Determine the [X, Y] coordinate at the center of the cell enclosing the given text.  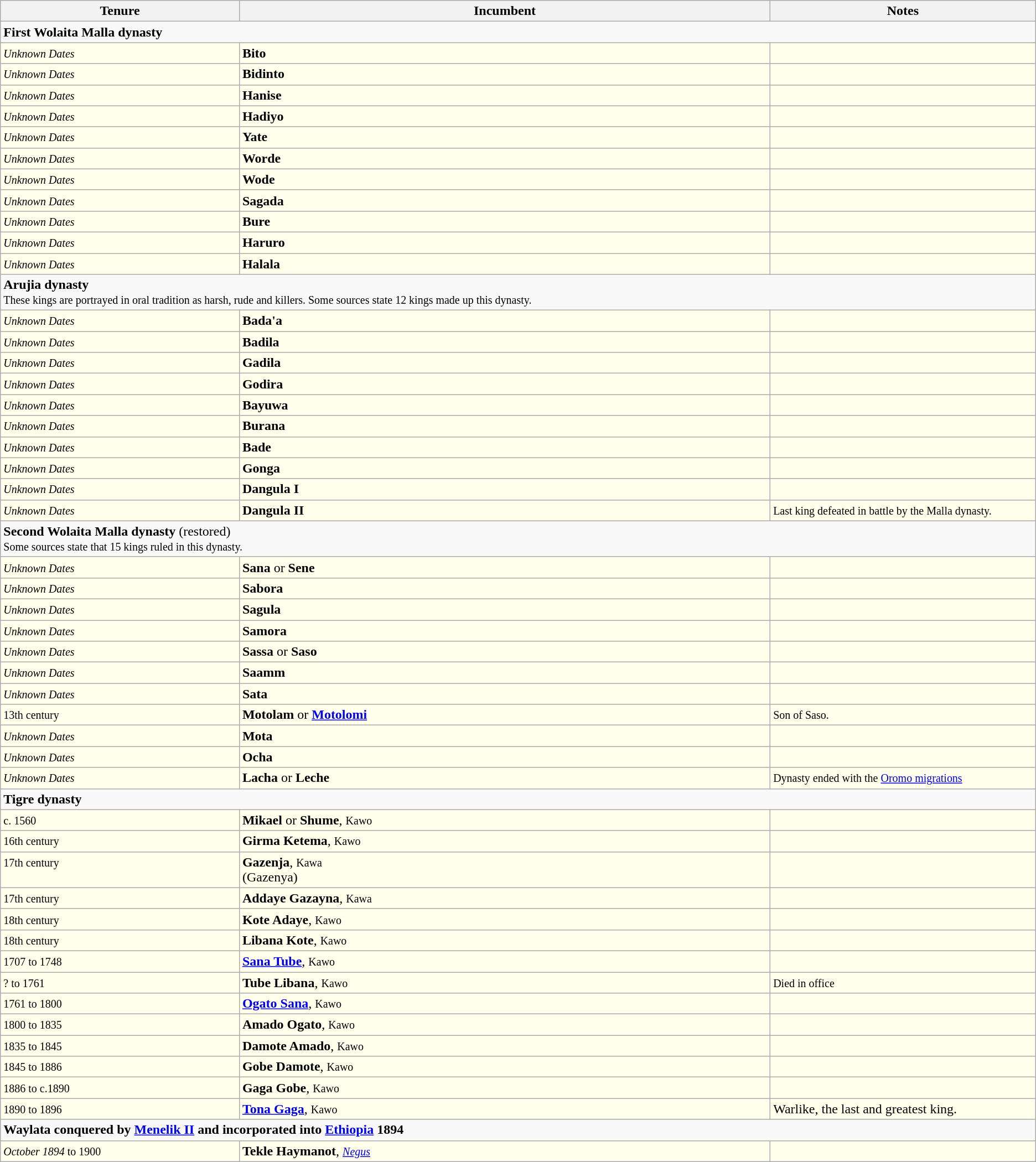
Lacha or Leche [505, 778]
Libana Kote, Kawo [505, 940]
Burana [505, 426]
Haruro [505, 242]
Yate [505, 137]
Tube Libana, Kawo [505, 982]
Godira [505, 384]
Mikael or Shume, Kawo [505, 820]
Died in office [903, 982]
Second Wolaita Malla dynasty (restored)Some sources state that 15 kings ruled in this dynasty. [518, 539]
Worde [505, 158]
Kote Adaye, Kawo [505, 919]
Tona Gaga, Kawo [505, 1109]
Wode [505, 179]
Hanise [505, 95]
Sata [505, 694]
Last king defeated in battle by the Malla dynasty. [903, 510]
Waylata conquered by Menelik II and incorporated into Ethiopia 1894 [518, 1130]
1886 to c.1890 [120, 1088]
16th century [120, 841]
Bure [505, 221]
Amado Ogato, Kawo [505, 1025]
Bade [505, 447]
? to 1761 [120, 982]
Dangula II [505, 510]
Badila [505, 342]
Notes [903, 11]
Damote Amado, Kawo [505, 1046]
Incumbent [505, 11]
Tigre dynasty [518, 799]
First Wolaita Malla dynasty [518, 32]
Bito [505, 53]
Halala [505, 264]
Saamm [505, 673]
1707 to 1748 [120, 961]
1845 to 1886 [120, 1067]
Arujia dynastyThese kings are portrayed in oral tradition as harsh, rude and killers. Some sources state 12 kings made up this dynasty. [518, 292]
Bidinto [505, 74]
Gobe Damote, Kawo [505, 1067]
Dynasty ended with the Oromo migrations [903, 778]
Sassa or Saso [505, 652]
Bayuwa [505, 405]
October 1894 to 1900 [120, 1151]
1761 to 1800 [120, 1004]
Dangula I [505, 489]
Girma Ketema, Kawo [505, 841]
1835 to 1845 [120, 1046]
Addaye Gazayna, Kawa [505, 898]
Samora [505, 630]
Warlike, the last and greatest king. [903, 1109]
Tekle Haymanot, Negus [505, 1151]
Gonga [505, 468]
Sagula [505, 609]
Sana or Sene [505, 567]
Sagada [505, 200]
1890 to 1896 [120, 1109]
Bada'a [505, 321]
Gaga Gobe, Kawo [505, 1088]
Gazenja, Kawa(Gazenya) [505, 870]
Sana Tube, Kawo [505, 961]
Mota [505, 736]
Son of Saso. [903, 715]
1800 to 1835 [120, 1025]
Tenure [120, 11]
13th century [120, 715]
Gadila [505, 363]
Hadiyo [505, 116]
Ogato Sana, Kawo [505, 1004]
Sabora [505, 588]
c. 1560 [120, 820]
Ocha [505, 757]
Motolam or Motolomi [505, 715]
